Identify which cell holds the provided text, then report its [x, y] central coordinate. 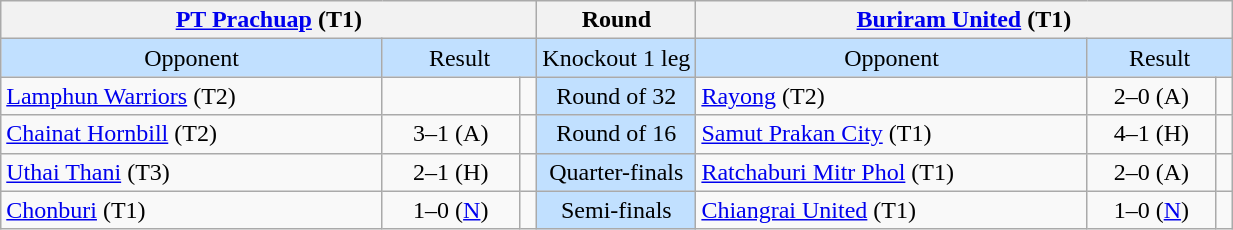
Chiangrai United (T1) [892, 210]
Uthai Thani (T3) [192, 172]
Semi-finals [616, 210]
Knockout 1 leg [616, 58]
Lamphun Warriors (T2) [192, 96]
Rayong (T2) [892, 96]
Chainat Hornbill (T2) [192, 134]
PT Prachuap (T1) [269, 20]
Ratchaburi Mitr Phol (T1) [892, 172]
3–1 (A) [450, 134]
Buriram United (T1) [964, 20]
Samut Prakan City (T1) [892, 134]
Round of 16 [616, 134]
4–1 (H) [1151, 134]
2–1 (H) [450, 172]
Round of 32 [616, 96]
Quarter-finals [616, 172]
Round [616, 20]
Chonburi (T1) [192, 210]
